Return (x, y) of the center of cell containing provided text 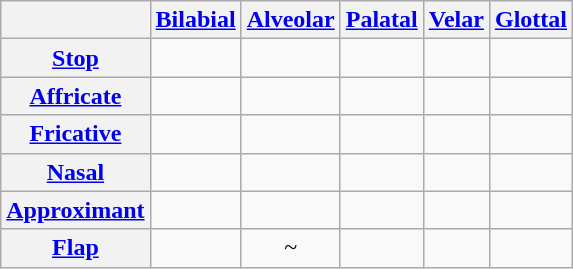
Glottal (530, 20)
Velar (456, 20)
Stop (76, 58)
~ (290, 248)
Alveolar (290, 20)
Palatal (382, 20)
Fricative (76, 134)
Affricate (76, 96)
Approximant (76, 210)
Nasal (76, 172)
Bilabial (196, 20)
Flap (76, 248)
